Search for the cell housing the specified text and yield its (X, Y) center coordinate. 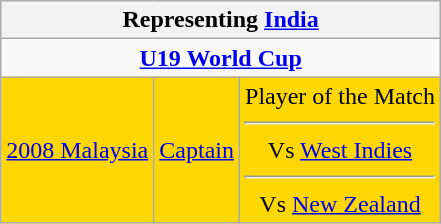
2008 Malaysia (78, 150)
U19 World Cup (221, 58)
Representing India (221, 20)
Player of the MatchVs West IndiesVs New Zealand (340, 150)
Captain (197, 150)
